Pinpoint the cell where the given text exists, returning its [x, y] midpoint coordinate. 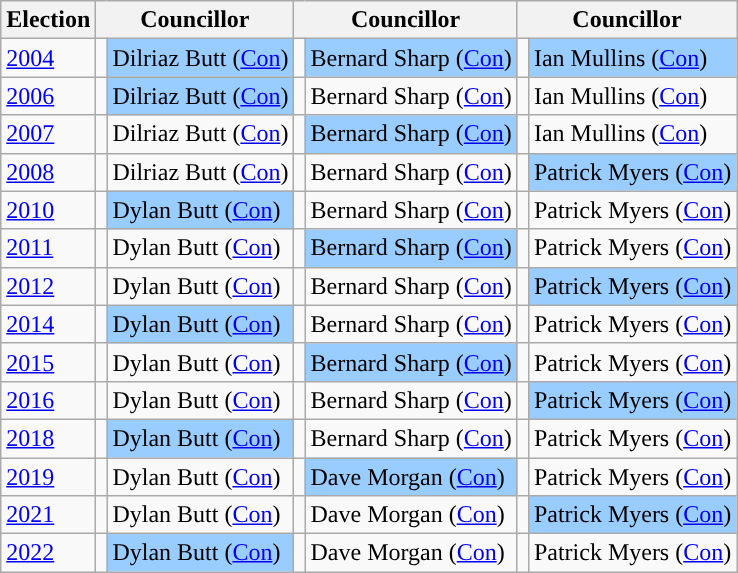
2008 [48, 172]
2006 [48, 96]
2016 [48, 400]
2004 [48, 58]
2015 [48, 362]
2014 [48, 324]
2007 [48, 134]
2019 [48, 477]
2021 [48, 515]
2011 [48, 248]
2010 [48, 210]
2012 [48, 286]
Election [48, 20]
2018 [48, 438]
2022 [48, 553]
